Identify which cell holds the provided text, then report its [X, Y] central coordinate. 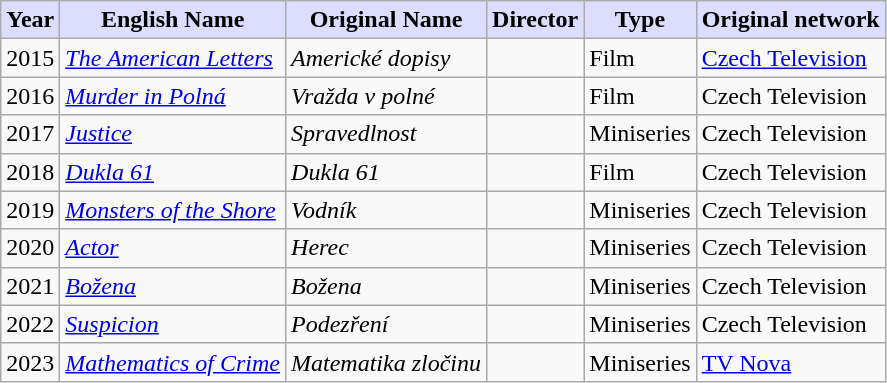
Vražda v polné [386, 96]
2018 [30, 172]
2022 [30, 324]
Podezření [386, 324]
Original network [790, 20]
Herec [386, 248]
2016 [30, 96]
2019 [30, 210]
Vodník [386, 210]
English Name [173, 20]
Year [30, 20]
2020 [30, 248]
2015 [30, 58]
2023 [30, 362]
Spravedlnost [386, 134]
The American Letters [173, 58]
Mathematics of Crime [173, 362]
2017 [30, 134]
Justice [173, 134]
Actor [173, 248]
Matematika zločinu [386, 362]
Suspicion [173, 324]
Murder in Polná [173, 96]
Monsters of the Shore [173, 210]
TV Nova [790, 362]
Americké dopisy [386, 58]
Original Name [386, 20]
2021 [30, 286]
Director [536, 20]
Type [640, 20]
